Extract the (x, y) coordinate from the center of the cell holding the provided text.  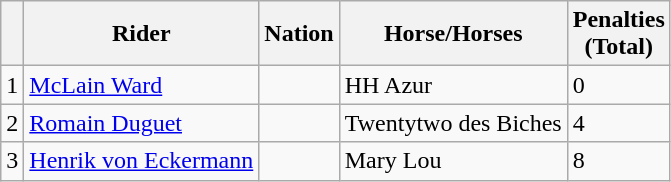
Rider (142, 34)
3 (12, 161)
0 (618, 85)
Mary Lou (453, 161)
Twentytwo des Biches (453, 123)
HH Azur (453, 85)
McLain Ward (142, 85)
Nation (299, 34)
Henrik von Eckermann (142, 161)
4 (618, 123)
2 (12, 123)
Horse/Horses (453, 34)
1 (12, 85)
8 (618, 161)
Penalties(Total) (618, 34)
Romain Duguet (142, 123)
